For the text-containing cell, return its midpoint in [x, y] coordinate format. 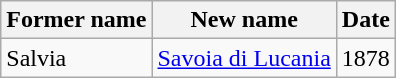
New name [244, 20]
Salvia [76, 58]
Savoia di Lucania [244, 58]
1878 [366, 58]
Date [366, 20]
Former name [76, 20]
